Capture the cell that displays the provided text and extract its [X, Y] central coordinate. 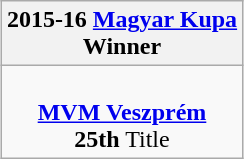
2015-16 Magyar KupaWinner [122, 34]
MVM Veszprém25th Title [122, 112]
